Search for the cell housing the specified text and yield its [X, Y] center coordinate. 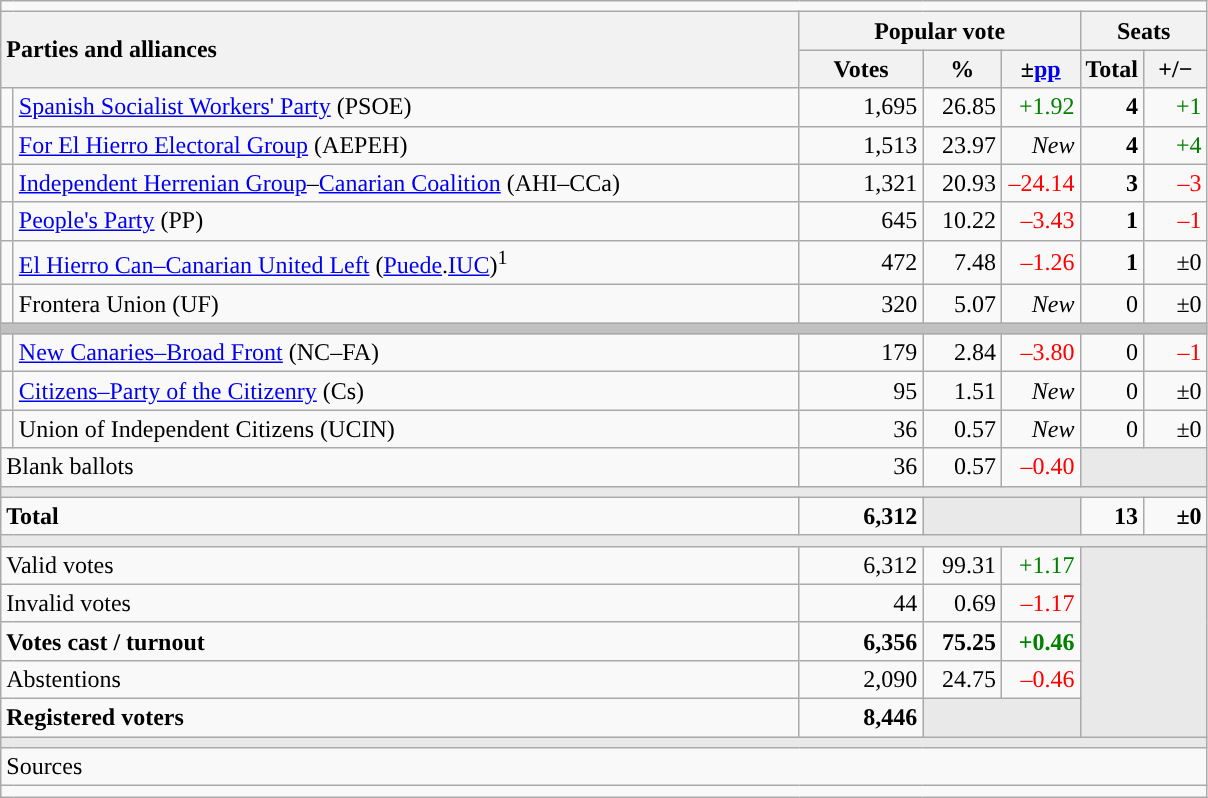
95 [861, 391]
0.69 [962, 603]
Blank ballots [400, 467]
+/− [1176, 69]
+1.17 [1040, 565]
–1.17 [1040, 603]
179 [861, 353]
–3 [1176, 183]
New Canaries–Broad Front (NC–FA) [406, 353]
7.48 [962, 262]
Invalid votes [400, 603]
–0.46 [1040, 679]
75.25 [962, 641]
–3.80 [1040, 353]
Frontera Union (UF) [406, 304]
–1.26 [1040, 262]
–3.43 [1040, 221]
320 [861, 304]
Seats [1144, 31]
+4 [1176, 145]
+0.46 [1040, 641]
20.93 [962, 183]
2.84 [962, 353]
2,090 [861, 679]
Votes cast / turnout [400, 641]
99.31 [962, 565]
26.85 [962, 107]
13 [1112, 516]
1.51 [962, 391]
People's Party (PP) [406, 221]
645 [861, 221]
% [962, 69]
3 [1112, 183]
El Hierro Can–Canarian United Left (Puede.IUC)1 [406, 262]
Votes [861, 69]
Parties and alliances [400, 50]
Popular vote [940, 31]
23.97 [962, 145]
1,695 [861, 107]
Independent Herrenian Group–Canarian Coalition (AHI–CCa) [406, 183]
+1 [1176, 107]
5.07 [962, 304]
24.75 [962, 679]
±pp [1040, 69]
10.22 [962, 221]
+1.92 [1040, 107]
Spanish Socialist Workers' Party (PSOE) [406, 107]
Sources [604, 767]
Registered voters [400, 718]
8,446 [861, 718]
–0.40 [1040, 467]
1,321 [861, 183]
Abstentions [400, 679]
6,356 [861, 641]
44 [861, 603]
472 [861, 262]
–24.14 [1040, 183]
Valid votes [400, 565]
1,513 [861, 145]
For El Hierro Electoral Group (AEPEH) [406, 145]
Citizens–Party of the Citizenry (Cs) [406, 391]
Union of Independent Citizens (UCIN) [406, 429]
